Determine the (X, Y) coordinate at the center of the cell enclosing the given text.  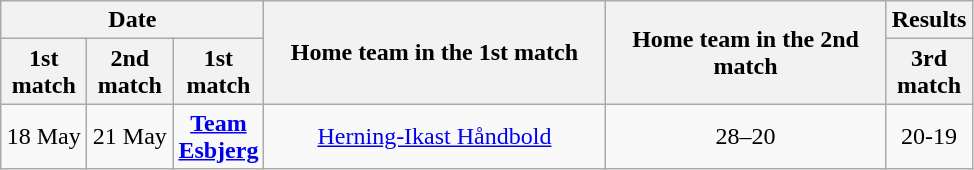
21 May (130, 136)
Results (929, 20)
28–20 (746, 136)
18 May (44, 136)
Home team in the 2nd match (746, 52)
Herning-Ikast Håndbold (434, 136)
Date (132, 20)
2nd match (130, 72)
Home team in the 1st match (434, 52)
3rd match (929, 72)
Team Esbjerg (218, 136)
20-19 (929, 136)
